Search for the cell housing the specified text and yield its [X, Y] center coordinate. 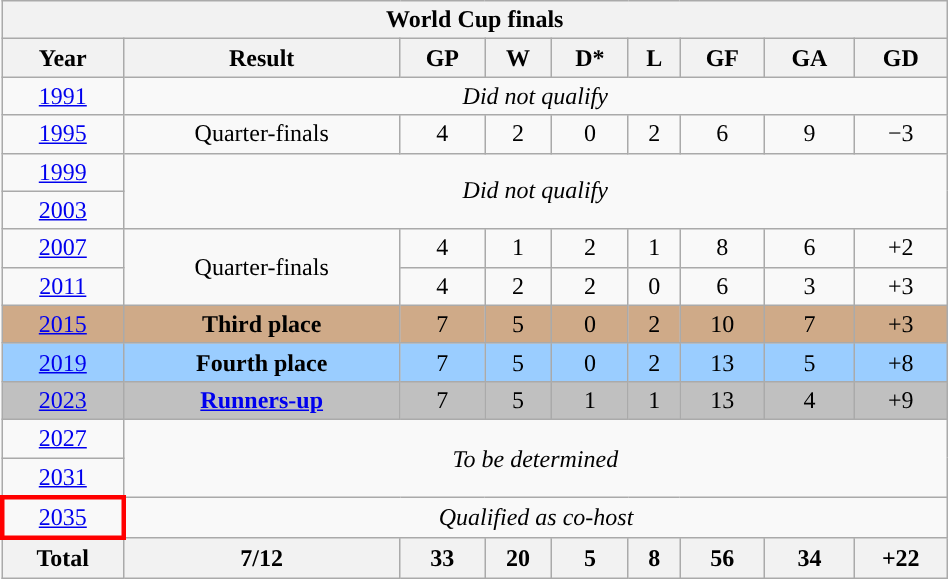
To be determined [535, 458]
GP [442, 58]
−3 [900, 134]
Total [62, 558]
World Cup finals [474, 20]
1991 [62, 96]
D* [590, 58]
2011 [62, 286]
+9 [900, 400]
2035 [62, 518]
Result [262, 58]
1995 [62, 134]
2003 [62, 210]
1999 [62, 172]
10 [722, 324]
GA [810, 58]
34 [810, 558]
2015 [62, 324]
Year [62, 58]
+2 [900, 248]
L [654, 58]
Runners-up [262, 400]
9 [810, 134]
33 [442, 558]
2023 [62, 400]
W [518, 58]
+22 [900, 558]
56 [722, 558]
+8 [900, 362]
GF [722, 58]
Fourth place [262, 362]
Qualified as co-host [535, 518]
2007 [62, 248]
2027 [62, 438]
3 [810, 286]
2019 [62, 362]
Third place [262, 324]
20 [518, 558]
GD [900, 58]
2031 [62, 478]
7/12 [262, 558]
